Output the [X, Y] coordinate of the center of the cell containing the given text.  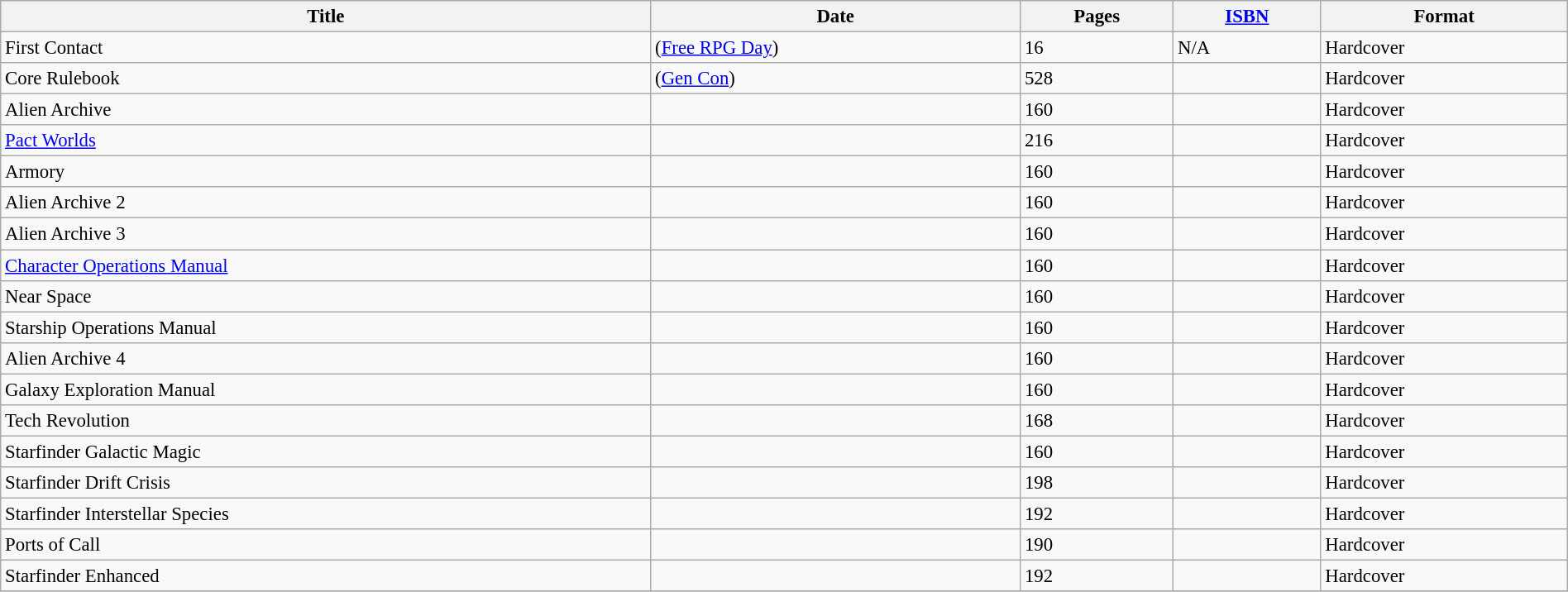
Character Operations Manual [326, 265]
Starfinder Interstellar Species [326, 513]
Starfinder Drift Crisis [326, 483]
Near Space [326, 296]
First Contact [326, 48]
Ports of Call [326, 545]
Title [326, 17]
N/A [1247, 48]
Alien Archive 2 [326, 203]
Pact Worlds [326, 141]
Starship Operations Manual [326, 327]
Date [835, 17]
190 [1097, 545]
Pages [1097, 17]
ISBN [1247, 17]
(Gen Con) [835, 79]
Core Rulebook [326, 79]
528 [1097, 79]
Alien Archive 3 [326, 234]
Alien Archive 4 [326, 358]
Alien Archive [326, 110]
16 [1097, 48]
216 [1097, 141]
(Free RPG Day) [835, 48]
Format [1444, 17]
Starfinder Galactic Magic [326, 451]
Galaxy Exploration Manual [326, 389]
Tech Revolution [326, 421]
168 [1097, 421]
Starfinder Enhanced [326, 576]
198 [1097, 483]
Armory [326, 172]
